Scan for the cell matching the given text and deliver its [x, y] coordinate at center. 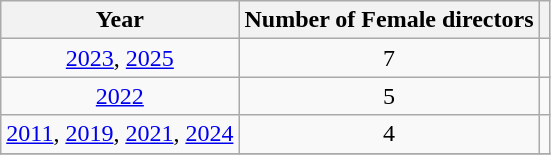
4 [389, 134]
7 [389, 58]
2023, 2025 [120, 58]
2022 [120, 96]
Year [120, 20]
5 [389, 96]
Number of Female directors [389, 20]
2011, 2019, 2021, 2024 [120, 134]
